Identify which cell holds the provided text, then report its [x, y] central coordinate. 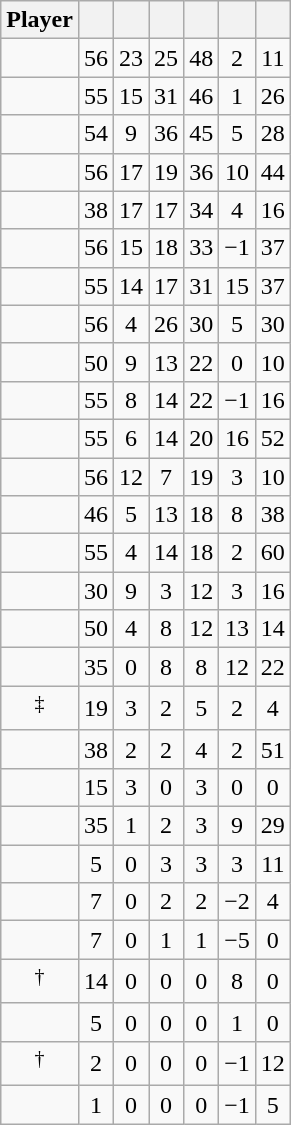
23 [132, 58]
45 [202, 134]
44 [272, 172]
52 [272, 438]
29 [272, 826]
Player [40, 20]
20 [202, 438]
34 [202, 210]
25 [166, 58]
−5 [238, 940]
6 [132, 438]
60 [272, 553]
−2 [238, 902]
51 [272, 749]
33 [202, 248]
48 [202, 58]
28 [272, 134]
‡ [40, 708]
54 [96, 134]
